Locate the cell with the specified text and output its [X, Y] center coordinate. 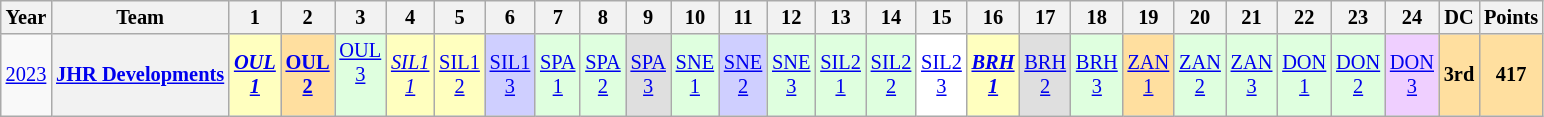
DON3 [1412, 75]
DON2 [1358, 75]
SNE3 [791, 75]
OUL1 [255, 75]
ZAN2 [1200, 75]
9 [648, 17]
3 [360, 17]
2 [308, 17]
SIL21 [840, 75]
SPA3 [648, 75]
SIL13 [510, 75]
19 [1149, 17]
2023 [26, 75]
SNE2 [743, 75]
13 [840, 17]
SIL12 [459, 75]
17 [1045, 17]
12 [791, 17]
SIL22 [891, 75]
BRH1 [994, 75]
11 [743, 17]
Points [1511, 17]
ZAN3 [1252, 75]
BRH2 [1045, 75]
1 [255, 17]
4 [410, 17]
OUL2 [308, 75]
SIL11 [410, 75]
10 [695, 17]
3rd [1459, 75]
21 [1252, 17]
SIL23 [941, 75]
22 [1304, 17]
23 [1358, 17]
SNE1 [695, 75]
7 [558, 17]
Year [26, 17]
Team [140, 17]
SPA1 [558, 75]
ZAN1 [1149, 75]
DC [1459, 17]
DON1 [1304, 75]
SPA2 [602, 75]
18 [1097, 17]
6 [510, 17]
BRH3 [1097, 75]
16 [994, 17]
JHR Developments [140, 75]
15 [941, 17]
20 [1200, 17]
OUL3 [360, 75]
8 [602, 17]
24 [1412, 17]
5 [459, 17]
417 [1511, 75]
14 [891, 17]
